Determine the (X, Y) coordinate at the center of the cell enclosing the given text.  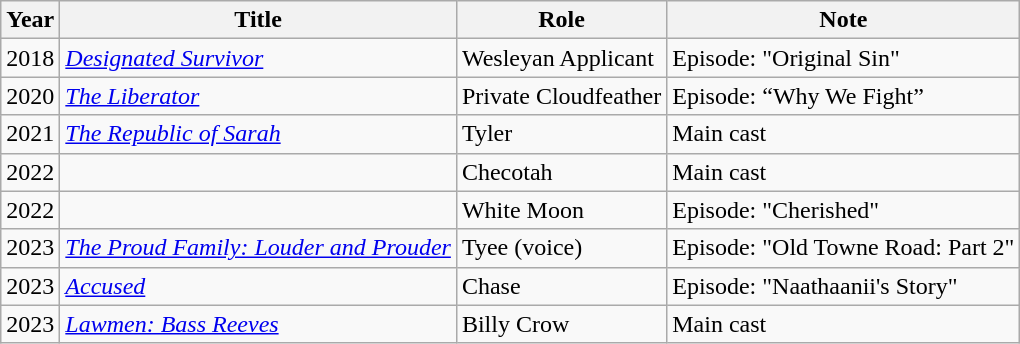
Note (844, 20)
Title (258, 20)
Role (561, 20)
Year (30, 20)
The Republic of Sarah (258, 134)
Episode: "Original Sin" (844, 58)
White Moon (561, 210)
Chase (561, 286)
Wesleyan Applicant (561, 58)
Billy Crow (561, 324)
Lawmen: Bass Reeves (258, 324)
Private Cloudfeather (561, 96)
Tyee (voice) (561, 248)
Episode: "Naathaanii's Story" (844, 286)
Tyler (561, 134)
Accused (258, 286)
2018 (30, 58)
The Liberator (258, 96)
Checotah (561, 172)
2020 (30, 96)
2021 (30, 134)
Designated Survivor (258, 58)
The Proud Family: Louder and Prouder (258, 248)
Episode: "Cherished" (844, 210)
Episode: "Old Towne Road: Part 2" (844, 248)
Episode: “Why We Fight” (844, 96)
